Scan for the cell matching the given text and deliver its [X, Y] coordinate at center. 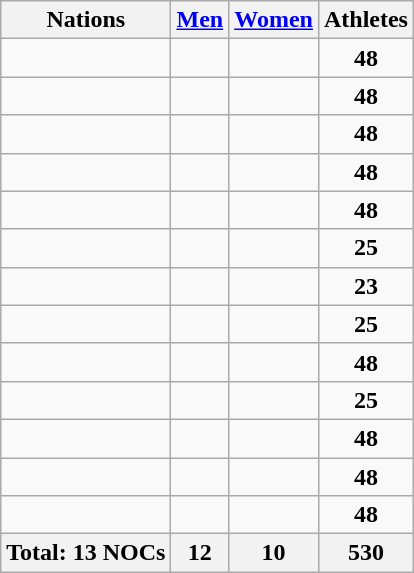
Athletes [366, 20]
Women [274, 20]
Nations [86, 20]
23 [366, 286]
12 [200, 553]
Total: 13 NOCs [86, 553]
Men [200, 20]
10 [274, 553]
530 [366, 553]
